From the cell containing the given text, extract its center point as [X, Y] coordinate. 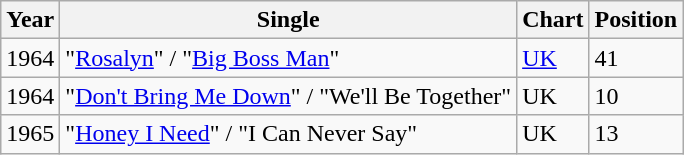
"Don't Bring Me Down" / "We'll Be Together" [288, 96]
"Rosalyn" / "Big Boss Man" [288, 58]
Single [288, 20]
Position [636, 20]
1965 [30, 134]
10 [636, 96]
13 [636, 134]
Chart [553, 20]
41 [636, 58]
"Honey I Need" / "I Can Never Say" [288, 134]
Year [30, 20]
